Capture the cell that displays the provided text and extract its [X, Y] central coordinate. 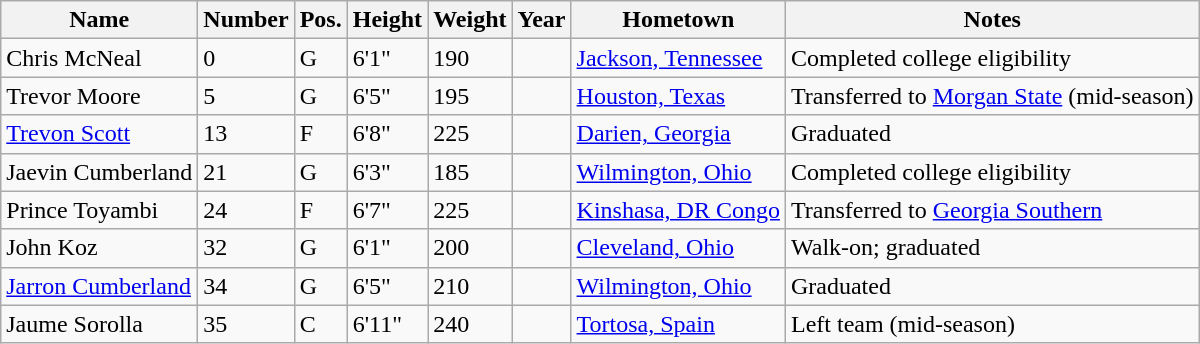
Jaevin Cumberland [100, 172]
Jarron Cumberland [100, 286]
Cleveland, Ohio [678, 248]
0 [246, 58]
21 [246, 172]
34 [246, 286]
185 [470, 172]
Hometown [678, 20]
Name [100, 20]
Jaume Sorolla [100, 324]
Tortosa, Spain [678, 324]
32 [246, 248]
Trevor Moore [100, 96]
200 [470, 248]
240 [470, 324]
Height [387, 20]
35 [246, 324]
Chris McNeal [100, 58]
6'11" [387, 324]
Year [542, 20]
Jackson, Tennessee [678, 58]
Darien, Georgia [678, 134]
13 [246, 134]
Pos. [320, 20]
Trevon Scott [100, 134]
Transferred to Morgan State (mid-season) [992, 96]
Left team (mid-season) [992, 324]
Walk-on; graduated [992, 248]
210 [470, 286]
Kinshasa, DR Congo [678, 210]
Prince Toyambi [100, 210]
195 [470, 96]
6'7" [387, 210]
Houston, Texas [678, 96]
John Koz [100, 248]
Weight [470, 20]
C [320, 324]
6'8" [387, 134]
Transferred to Georgia Southern [992, 210]
Notes [992, 20]
24 [246, 210]
190 [470, 58]
Number [246, 20]
5 [246, 96]
6'3" [387, 172]
